Detect which cell encompasses the target text, then output its [x, y] center coordinate. 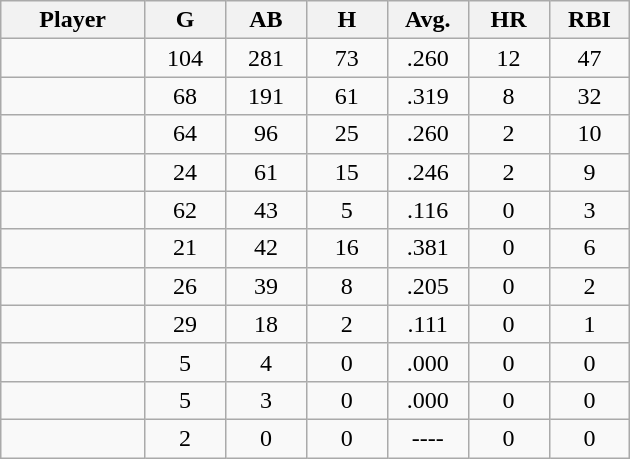
12 [508, 58]
Avg. [428, 20]
104 [186, 58]
73 [346, 58]
G [186, 20]
16 [346, 248]
43 [266, 210]
281 [266, 58]
---- [428, 438]
25 [346, 134]
.319 [428, 96]
9 [590, 172]
HR [508, 20]
AB [266, 20]
64 [186, 134]
191 [266, 96]
.111 [428, 324]
96 [266, 134]
18 [266, 324]
.381 [428, 248]
10 [590, 134]
47 [590, 58]
6 [590, 248]
.246 [428, 172]
21 [186, 248]
.116 [428, 210]
29 [186, 324]
42 [266, 248]
26 [186, 286]
.205 [428, 286]
68 [186, 96]
H [346, 20]
RBI [590, 20]
62 [186, 210]
15 [346, 172]
32 [590, 96]
24 [186, 172]
39 [266, 286]
4 [266, 362]
1 [590, 324]
Player [73, 20]
